Identify which cell holds the provided text, then report its (x, y) central coordinate. 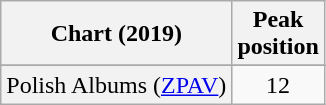
Polish Albums (ZPAV) (116, 85)
Peakposition (278, 34)
Chart (2019) (116, 34)
12 (278, 85)
